Return the [X, Y] coordinate for the center point of the cell that contains the specified text.  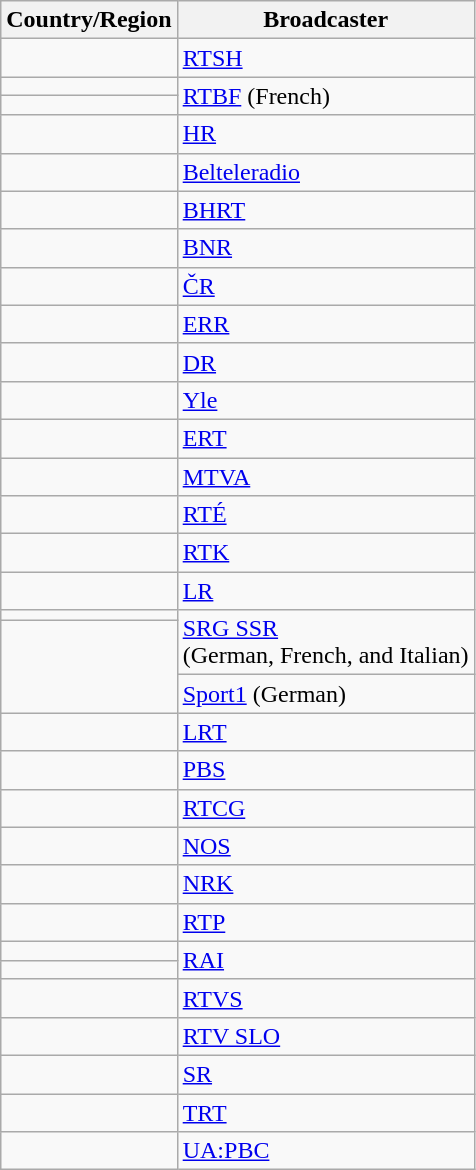
Belteleradio [326, 172]
RTVS [326, 998]
NOS [326, 846]
PBS [326, 770]
Yle [326, 400]
MTVA [326, 477]
BHRT [326, 210]
ERR [326, 324]
TRT [326, 1113]
RTÉ [326, 515]
SR [326, 1074]
Country/Region [89, 20]
Broadcaster [326, 20]
RTCG [326, 808]
RTSH [326, 58]
LRT [326, 732]
SRG SSR(German, French, and Italian) [326, 642]
ERT [326, 438]
RTP [326, 922]
HR [326, 134]
RTK [326, 553]
RAI [326, 960]
ČR [326, 286]
LR [326, 591]
Sport1 (German) [326, 694]
DR [326, 362]
BNR [326, 248]
RTV SLO [326, 1036]
UA:PBC [326, 1151]
RTBF (French) [326, 96]
NRK [326, 884]
